Find where the given text appears and provide that cell's center as (X, Y) coordinate. 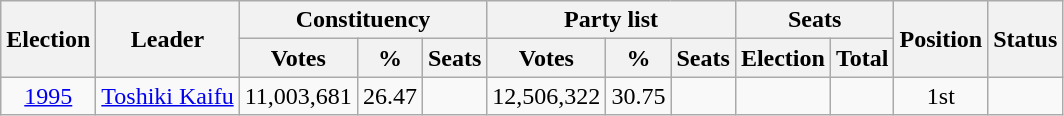
1st (941, 96)
1995 (48, 96)
30.75 (638, 96)
26.47 (390, 96)
Leader (168, 39)
Constituency (363, 20)
Party list (612, 20)
Status (1026, 39)
Total (862, 58)
Toshiki Kaifu (168, 96)
12,506,322 (546, 96)
11,003,681 (298, 96)
Position (941, 39)
